Determine the [x, y] coordinate at the center of the cell enclosing the given text.  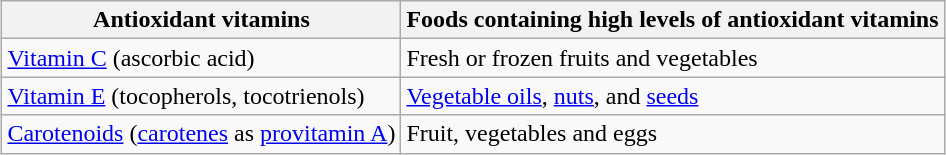
Fresh or frozen fruits and vegetables [672, 58]
Antioxidant vitamins [202, 20]
Fruit, vegetables and eggs [672, 134]
Vitamin C (ascorbic acid) [202, 58]
Vitamin E (tocopherols, tocotrienols) [202, 96]
Foods containing high levels of antioxidant vitamins [672, 20]
Carotenoids (carotenes as provitamin A) [202, 134]
Vegetable oils, nuts, and seeds [672, 96]
